Find where the given text appears and provide that cell's center as [X, Y] coordinate. 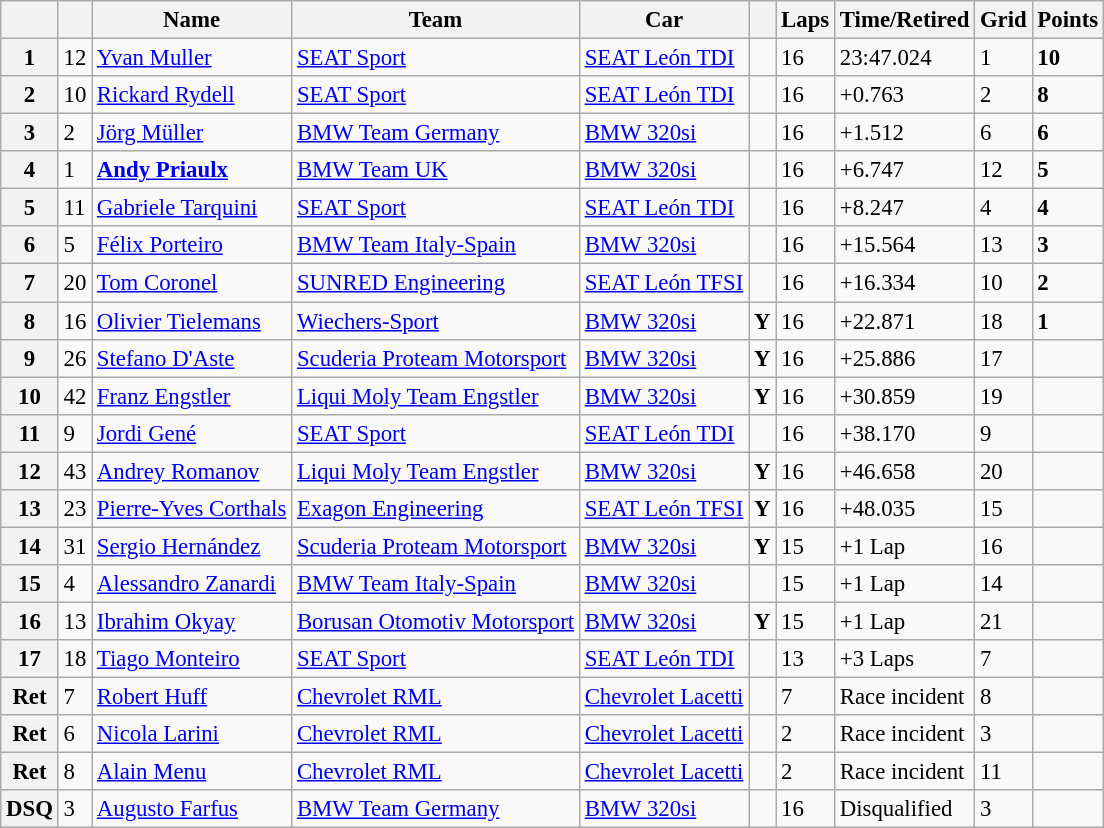
Tom Coronel [192, 283]
+46.658 [905, 471]
Félix Porteiro [192, 245]
23:47.024 [905, 58]
DSQ [30, 809]
Jordi Gené [192, 433]
+6.747 [905, 170]
Points [1068, 20]
31 [74, 546]
Franz Engstler [192, 396]
Wiechers-Sport [436, 321]
19 [1004, 396]
Augusto Farfus [192, 809]
+0.763 [905, 95]
Alessandro Zanardi [192, 584]
+22.871 [905, 321]
Exagon Engineering [436, 509]
Jörg Müller [192, 133]
BMW Team UK [436, 170]
21 [1004, 621]
Sergio Hernández [192, 546]
+8.247 [905, 208]
Ibrahim Okyay [192, 621]
+30.859 [905, 396]
43 [74, 471]
+15.564 [905, 245]
Grid [1004, 20]
Gabriele Tarquini [192, 208]
+1.512 [905, 133]
Team [436, 20]
42 [74, 396]
Andy Priaulx [192, 170]
23 [74, 509]
+25.886 [905, 358]
+16.334 [905, 283]
Olivier Tielemans [192, 321]
Car [664, 20]
Robert Huff [192, 697]
Laps [806, 20]
+48.035 [905, 509]
26 [74, 358]
Time/Retired [905, 20]
Name [192, 20]
+3 Laps [905, 659]
Disqualified [905, 809]
Stefano D'Aste [192, 358]
Andrey Romanov [192, 471]
+38.170 [905, 433]
Alain Menu [192, 772]
Borusan Otomotiv Motorsport [436, 621]
Pierre-Yves Corthals [192, 509]
SUNRED Engineering [436, 283]
Tiago Monteiro [192, 659]
Nicola Larini [192, 734]
Rickard Rydell [192, 95]
Yvan Muller [192, 58]
